Scan for the cell matching the given text and deliver its [X, Y] coordinate at center. 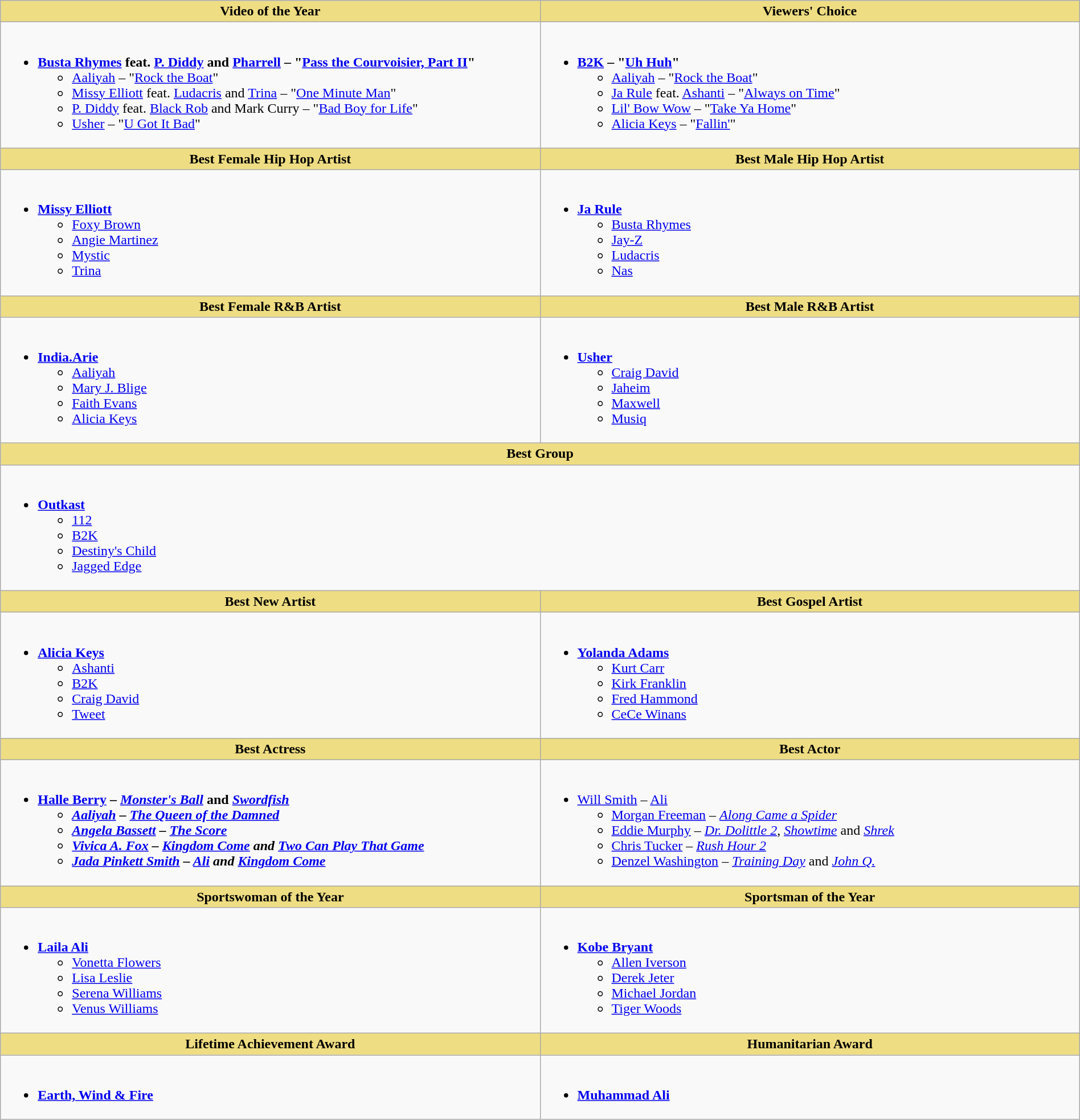
Best Female R&B Artist [270, 306]
Best Group [540, 454]
Best Actress [270, 749]
Humanitarian Award [810, 1044]
Outkast112B2KDestiny's ChildJagged Edge [540, 527]
Kobe BryantAllen IversonDerek JeterMichael JordanTiger Woods [810, 970]
Ja RuleBusta RhymesJay-ZLudacrisNas [810, 232]
India.ArieAaliyahMary J. BligeFaith EvansAlicia Keys [270, 380]
Yolanda AdamsKurt CarrKirk FranklinFred HammondCeCe Winans [810, 675]
UsherCraig DavidJaheimMaxwellMusiq [810, 380]
Alicia KeysAshantiB2KCraig DavidTweet [270, 675]
Sportsman of the Year [810, 897]
Viewers' Choice [810, 11]
Missy ElliottFoxy BrownAngie MartinezMysticTrina [270, 232]
Laila AliVonetta FlowersLisa LeslieSerena WilliamsVenus Williams [270, 970]
Best Female Hip Hop Artist [270, 159]
Earth, Wind & Fire [270, 1088]
Best New Artist [270, 601]
Best Actor [810, 749]
Muhammad Ali [810, 1088]
Best Male R&B Artist [810, 306]
Best Gospel Artist [810, 601]
Sportswoman of the Year [270, 897]
B2K – "Uh Huh"Aaliyah – "Rock the Boat"Ja Rule feat. Ashanti – "Always on Time"Lil' Bow Wow – "Take Ya Home"Alicia Keys – "Fallin'" [810, 85]
Lifetime Achievement Award [270, 1044]
Video of the Year [270, 11]
Best Male Hip Hop Artist [810, 159]
